Scan for the cell matching the given text and deliver its (x, y) coordinate at center. 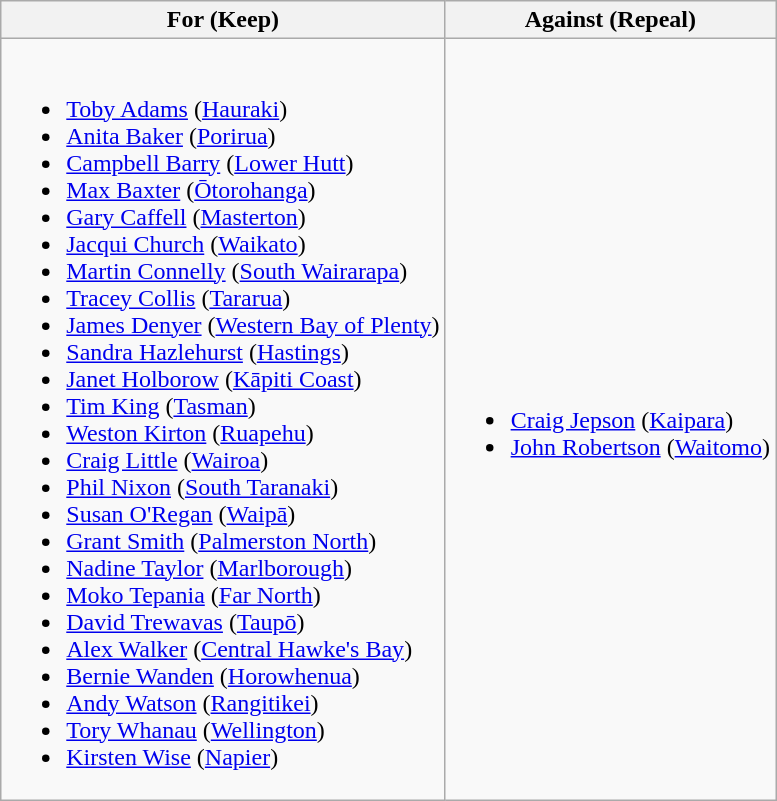
For (Keep) (223, 20)
Against (Repeal) (610, 20)
Craig Jepson (Kaipara)John Robertson (Waitomo) (610, 420)
